Pinpoint the cell where the given text exists, returning its (x, y) midpoint coordinate. 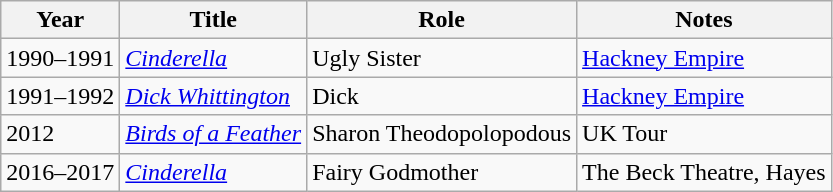
UK Tour (704, 134)
1991–1992 (60, 96)
Title (214, 20)
2016–2017 (60, 172)
The Beck Theatre, Hayes (704, 172)
Year (60, 20)
Ugly Sister (442, 58)
Dick Whittington (214, 96)
Dick (442, 96)
Fairy Godmother (442, 172)
Sharon Theodopolopodous (442, 134)
Role (442, 20)
2012 (60, 134)
1990–1991 (60, 58)
Birds of a Feather (214, 134)
Notes (704, 20)
